Search for the cell housing the specified text and yield its [X, Y] center coordinate. 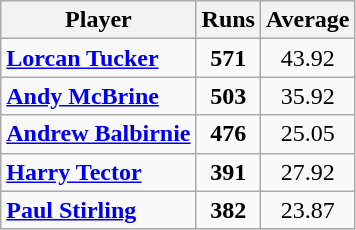
Runs [228, 20]
Harry Tector [98, 172]
Andy McBrine [98, 96]
27.92 [308, 172]
25.05 [308, 134]
Player [98, 20]
Paul Stirling [98, 210]
Andrew Balbirnie [98, 134]
571 [228, 58]
43.92 [308, 58]
Average [308, 20]
Lorcan Tucker [98, 58]
35.92 [308, 96]
476 [228, 134]
382 [228, 210]
23.87 [308, 210]
391 [228, 172]
503 [228, 96]
